Capture the cell that displays the provided text and extract its (x, y) central coordinate. 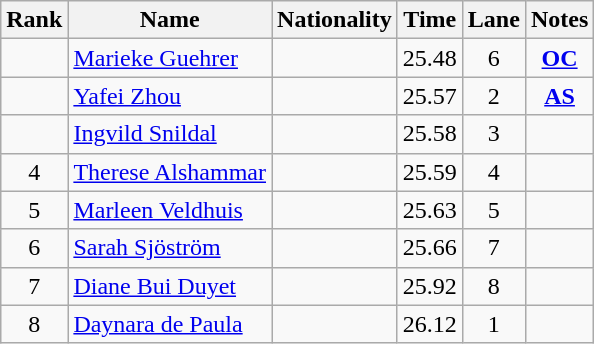
25.92 (430, 286)
2 (494, 96)
AS (559, 96)
25.57 (430, 96)
26.12 (430, 324)
25.66 (430, 248)
Marleen Veldhuis (170, 210)
Sarah Sjöström (170, 248)
25.58 (430, 134)
Lane (494, 20)
Notes (559, 20)
Therese Alshammar (170, 172)
Name (170, 20)
Diane Bui Duyet (170, 286)
3 (494, 134)
Nationality (335, 20)
25.48 (430, 58)
Ingvild Snildal (170, 134)
Yafei Zhou (170, 96)
Rank (34, 20)
OC (559, 58)
1 (494, 324)
Time (430, 20)
Marieke Guehrer (170, 58)
Daynara de Paula (170, 324)
25.63 (430, 210)
25.59 (430, 172)
